Locate the cell with the specified text and output its [X, Y] center coordinate. 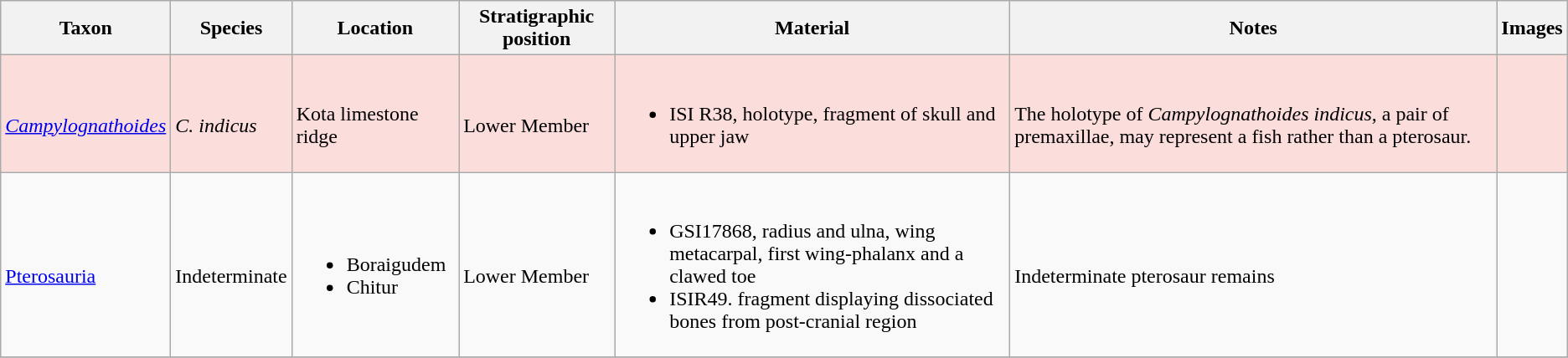
Stratigraphic position [537, 28]
Material [812, 28]
Campylognathoides [85, 114]
C. indicus [231, 114]
Taxon [85, 28]
GSI17868, radius and ulna, wing metacarpal, first wing-phalanx and a clawed toeISIR49. fragment displaying dissociated bones from post-cranial region [812, 264]
Kota limestone ridge [375, 114]
Indeterminate pterosaur remains [1253, 264]
Notes [1253, 28]
Pterosauria [85, 264]
Location [375, 28]
The holotype of Campylognathoides indicus, a pair of premaxillae, may represent a fish rather than a pterosaur. [1253, 114]
ISI R38, holotype, fragment of skull and upper jaw [812, 114]
BoraigudemChitur [375, 264]
Images [1532, 28]
Species [231, 28]
Indeterminate [231, 264]
